Provide the [X, Y] coordinate of the cell's center where the given text is located.  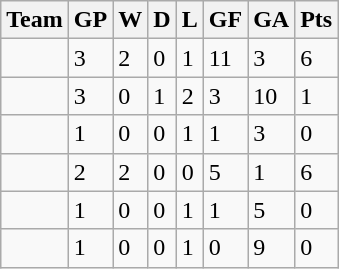
L [190, 20]
Pts [316, 20]
D [162, 20]
W [130, 20]
GP [90, 20]
11 [225, 58]
9 [272, 248]
GA [272, 20]
Team [35, 20]
10 [272, 96]
GF [225, 20]
